Search for the cell housing the specified text and yield its (X, Y) center coordinate. 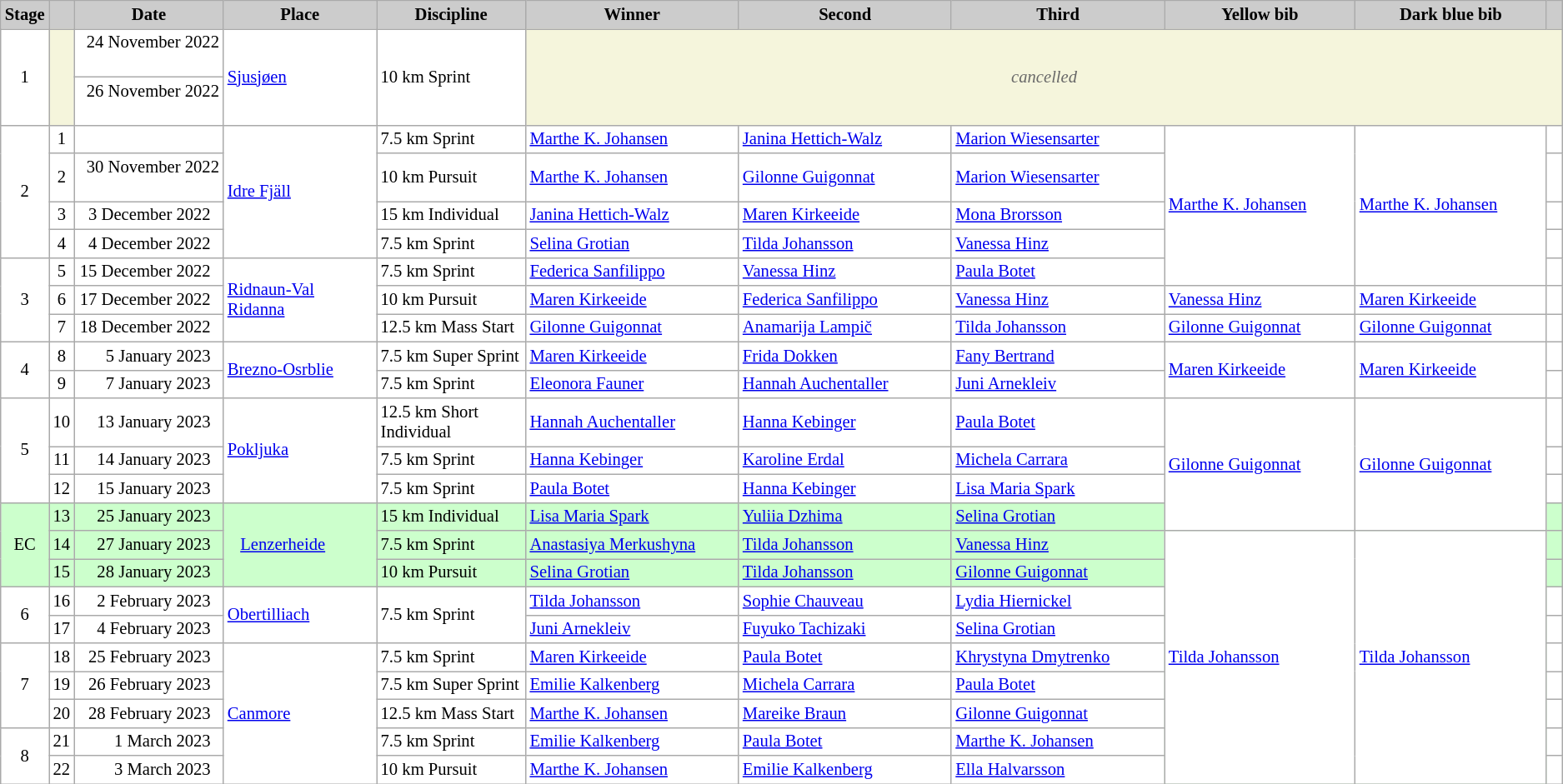
25 January 2023 (148, 517)
Anastasiya Merkushyna (632, 544)
15 January 2023 (148, 488)
Date (148, 14)
2 February 2023 (148, 601)
Third (1058, 14)
4 February 2023 (148, 629)
cancelled (1045, 77)
13 January 2023 (148, 422)
Karoline Erdal (845, 460)
10 km Sprint (452, 77)
19 (62, 685)
Stage (25, 14)
9 (62, 384)
10 (62, 422)
26 November 2022 (148, 101)
15 (62, 572)
28 February 2023 (148, 713)
15 December 2022 (148, 272)
4 December 2022 (148, 243)
Lydia Hiernickel (1058, 601)
21 (62, 742)
11 (62, 460)
Ella Halvarsson (1058, 769)
Khrystyna Dmytrenko (1058, 657)
EC (25, 545)
1 March 2023 (148, 742)
17 (62, 629)
Yellow bib (1260, 14)
Idre Fjäll (300, 192)
Eleonora Fauner (632, 384)
22 (62, 769)
12.5 km Short Individual (452, 422)
3 March 2023 (148, 769)
Second (845, 14)
28 January 2023 (148, 572)
17 December 2022 (148, 299)
14 January 2023 (148, 460)
20 (62, 713)
24 November 2022 (148, 52)
25 February 2023 (148, 657)
Anamarija Lampič (845, 327)
18 (62, 657)
Mareike Braun (845, 713)
Sjusjøen (300, 77)
Pokljuka (300, 450)
Winner (632, 14)
3 December 2022 (148, 215)
27 January 2023 (148, 544)
Fany Bertrand (1058, 356)
14 (62, 544)
16 (62, 601)
5 January 2023 (148, 356)
7 January 2023 (148, 384)
12 (62, 488)
Discipline (452, 14)
26 February 2023 (148, 685)
Yuliia Dzhima (845, 517)
30 November 2022 (148, 177)
Dark blue bib (1450, 14)
Obertilliach (300, 615)
Lenzerheide (300, 545)
Frida Dokken (845, 356)
Canmore (300, 713)
Mona Brorsson (1058, 215)
Place (300, 14)
Brezno-Osrblie (300, 370)
18 December 2022 (148, 327)
Fuyuko Tachizaki (845, 629)
Sophie Chauveau (845, 601)
Ridnaun-Val Ridanna (300, 300)
13 (62, 517)
